Find where the given text appears and provide that cell's center as [x, y] coordinate. 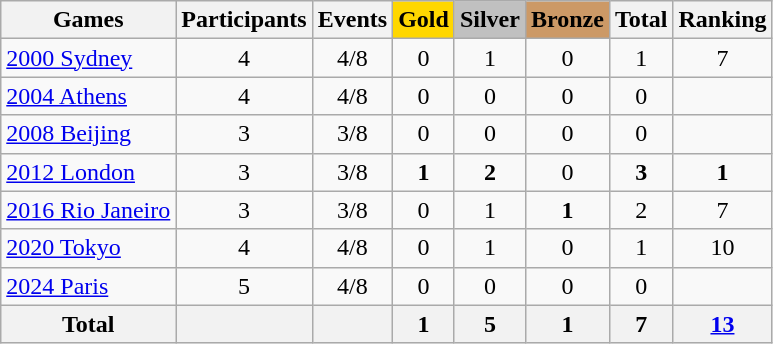
2024 Paris [88, 286]
Bronze [567, 20]
Ranking [722, 20]
2012 London [88, 172]
10 [722, 248]
Games [88, 20]
2000 Sydney [88, 58]
Participants [244, 20]
Events [352, 20]
2004 Athens [88, 96]
2008 Beijing [88, 134]
2016 Rio Janeiro [88, 210]
Silver [490, 20]
13 [722, 324]
Gold [424, 20]
2020 Tokyo [88, 248]
